Search for the cell housing the specified text and yield its [x, y] center coordinate. 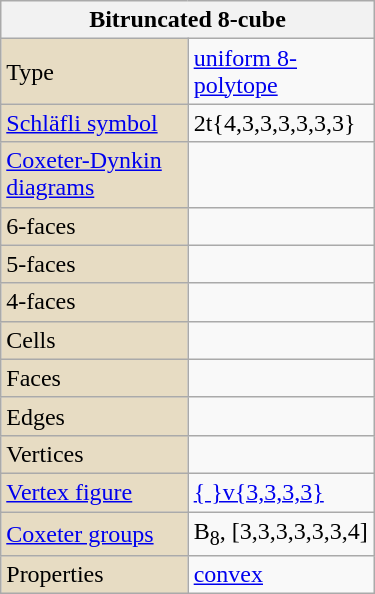
{ }v{3,3,3,3} [281, 492]
Edges [94, 416]
convex [281, 575]
4-faces [94, 302]
uniform 8-polytope [281, 72]
B8, [3,3,3,3,3,3,4] [281, 534]
Vertices [94, 454]
Vertex figure [94, 492]
2t{4,3,3,3,3,3,3} [281, 123]
Schläfli symbol [94, 123]
Properties [94, 575]
Bitruncated 8-cube [188, 20]
Coxeter groups [94, 534]
Type [94, 72]
5-faces [94, 264]
Cells [94, 340]
Coxeter-Dynkin diagrams [94, 174]
Faces [94, 378]
6-faces [94, 226]
